Capture the cell that displays the provided text and extract its [X, Y] central coordinate. 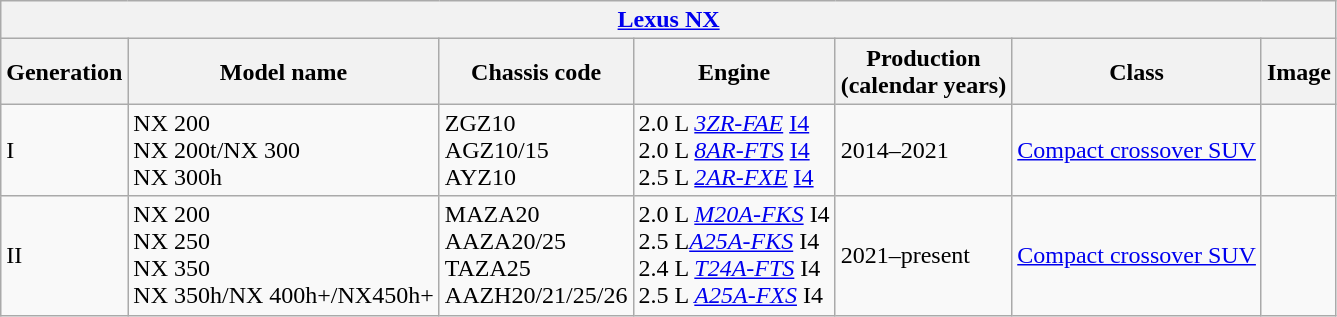
NX 200NX 250NX 350NX 350h/NX 400h+/NX450h+ [284, 256]
I [64, 150]
Lexus NX [669, 20]
Image [1298, 72]
NX 200NX 200t/NX 300NX 300h [284, 150]
Chassis code [536, 72]
ZGZ10AGZ10/15AYZ10 [536, 150]
Production(calendar years) [924, 72]
Engine [734, 72]
2021–present [924, 256]
2.0 L 3ZR-FAE I42.0 L 8AR-FTS I42.5 L 2AR-FXE I4 [734, 150]
2014–2021 [924, 150]
MAZA20AAZA20/25TAZA25AAZH20/21/25/26 [536, 256]
2.0 L M20A-FKS I42.5 LA25A-FKS I42.4 L T24A-FTS I42.5 L A25A-FXS I4 [734, 256]
Class [1137, 72]
Generation [64, 72]
Model name [284, 72]
II [64, 256]
